Detect which cell encompasses the target text, then output its (X, Y) center coordinate. 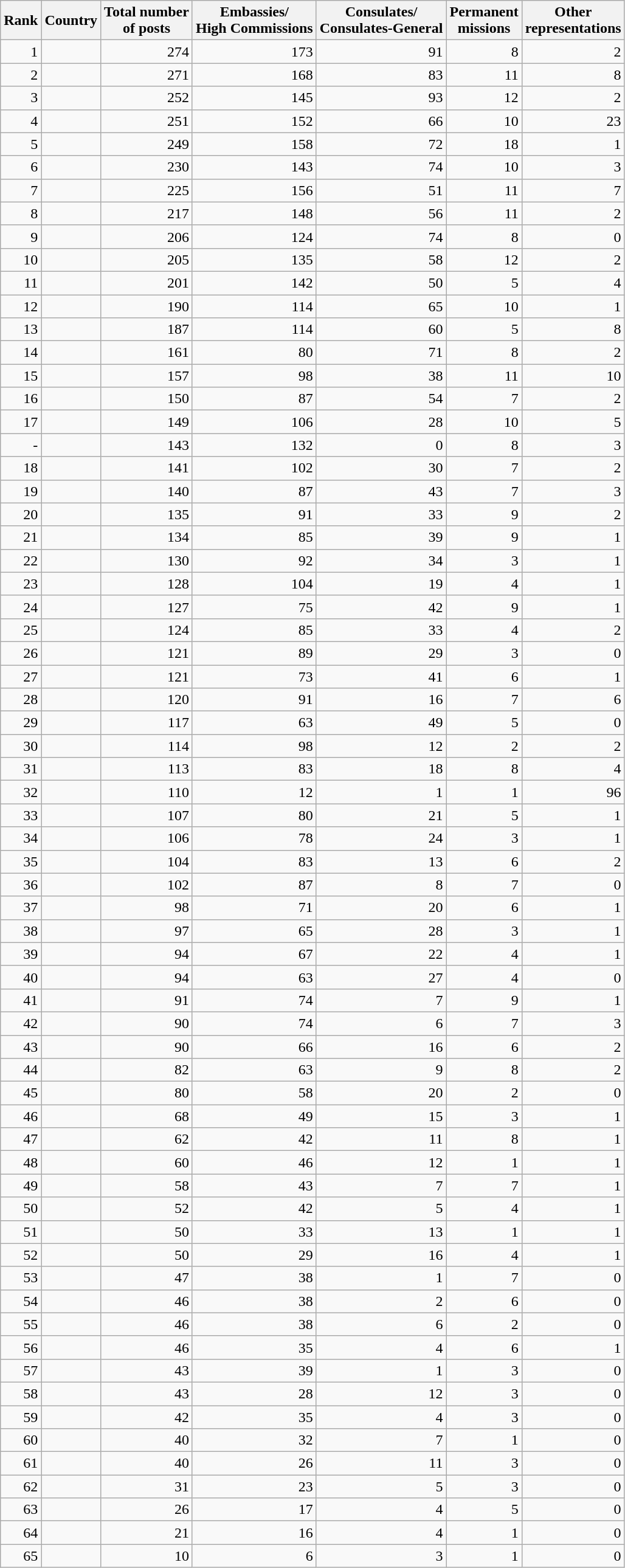
190 (147, 306)
117 (147, 723)
Embassies/High Commissions (254, 21)
89 (254, 653)
249 (147, 144)
64 (21, 1533)
93 (381, 98)
96 (573, 792)
25 (21, 630)
141 (147, 468)
Otherrepresentations (573, 21)
36 (21, 885)
110 (147, 792)
68 (147, 1116)
- (21, 445)
152 (254, 121)
61 (21, 1463)
67 (254, 954)
Rank (21, 21)
73 (254, 677)
156 (254, 190)
75 (254, 607)
127 (147, 607)
201 (147, 283)
158 (254, 144)
140 (147, 491)
132 (254, 445)
78 (254, 838)
157 (147, 376)
252 (147, 98)
161 (147, 353)
173 (254, 52)
271 (147, 75)
97 (147, 931)
92 (254, 561)
53 (21, 1278)
14 (21, 353)
149 (147, 422)
72 (381, 144)
134 (147, 537)
225 (147, 190)
113 (147, 769)
48 (21, 1162)
187 (147, 330)
168 (254, 75)
107 (147, 815)
142 (254, 283)
Permanentmissions (484, 21)
55 (21, 1324)
Country (71, 21)
217 (147, 213)
145 (254, 98)
206 (147, 237)
45 (21, 1093)
59 (21, 1417)
130 (147, 561)
128 (147, 584)
230 (147, 167)
82 (147, 1070)
120 (147, 700)
205 (147, 260)
251 (147, 121)
Total numberof posts (147, 21)
274 (147, 52)
37 (21, 908)
44 (21, 1070)
150 (147, 399)
57 (21, 1370)
148 (254, 213)
Consulates/Consulates-General (381, 21)
